Return (X, Y) of the center of cell containing provided text 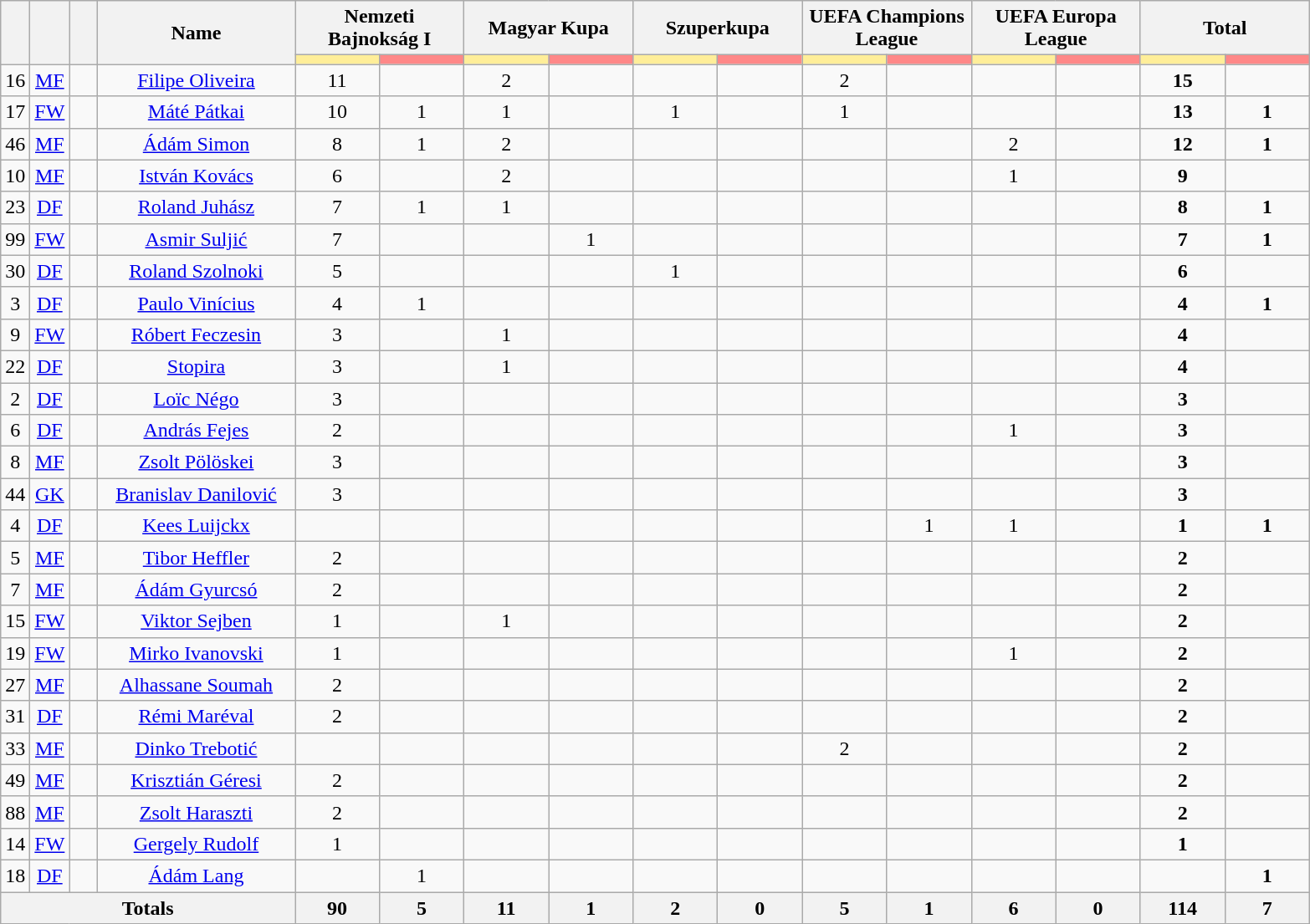
Ádám Lang (196, 876)
90 (336, 907)
Name (196, 33)
Ádám Gyurcsó (196, 590)
Mirko Ivanovski (196, 653)
Zsolt Haraszti (196, 812)
33 (15, 748)
Alhassane Soumah (196, 685)
Szuperkupa (718, 28)
Roland Szolnoki (196, 271)
46 (15, 144)
44 (15, 494)
114 (1183, 907)
István Kovács (196, 176)
Paulo Vinícius (196, 303)
88 (15, 812)
Máté Pátkai (196, 112)
18 (15, 876)
UEFA Champions League (887, 28)
14 (15, 844)
Roland Juhász (196, 207)
19 (15, 653)
Róbert Feczesin (196, 334)
GK (50, 494)
49 (15, 780)
Krisztián Géresi (196, 780)
Magyar Kupa (549, 28)
Dinko Trebotić (196, 748)
17 (15, 112)
16 (15, 80)
12 (1183, 144)
Tibor Heffler (196, 558)
András Fejes (196, 431)
Ádám Simon (196, 144)
Asmir Suljić (196, 239)
Filipe Oliveira (196, 80)
13 (1183, 112)
Loïc Négo (196, 399)
22 (15, 366)
Stopira (196, 366)
UEFA Europa League (1056, 28)
23 (15, 207)
30 (15, 271)
Totals (148, 907)
Gergely Rudolf (196, 844)
Branislav Danilović (196, 494)
99 (15, 239)
Rémi Maréval (196, 717)
Nemzeti Bajnokság I (379, 28)
Viktor Sejben (196, 621)
Zsolt Pölöskei (196, 462)
Total (1225, 28)
27 (15, 685)
Kees Luijckx (196, 526)
31 (15, 717)
